Search for the cell housing the specified text and yield its [X, Y] center coordinate. 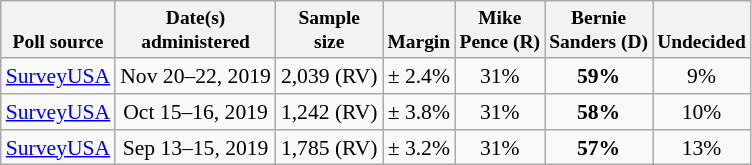
59% [599, 76]
MikePence (R) [500, 30]
Nov 20–22, 2019 [196, 76]
Oct 15–16, 2019 [196, 112]
9% [702, 76]
Date(s)administered [196, 30]
10% [702, 112]
Poll source [58, 30]
1,242 (RV) [330, 112]
Undecided [702, 30]
Samplesize [330, 30]
± 2.4% [419, 76]
58% [599, 112]
Margin [419, 30]
BernieSanders (D) [599, 30]
± 3.8% [419, 112]
2,039 (RV) [330, 76]
